Find where the given text appears and provide that cell's center as [x, y] coordinate. 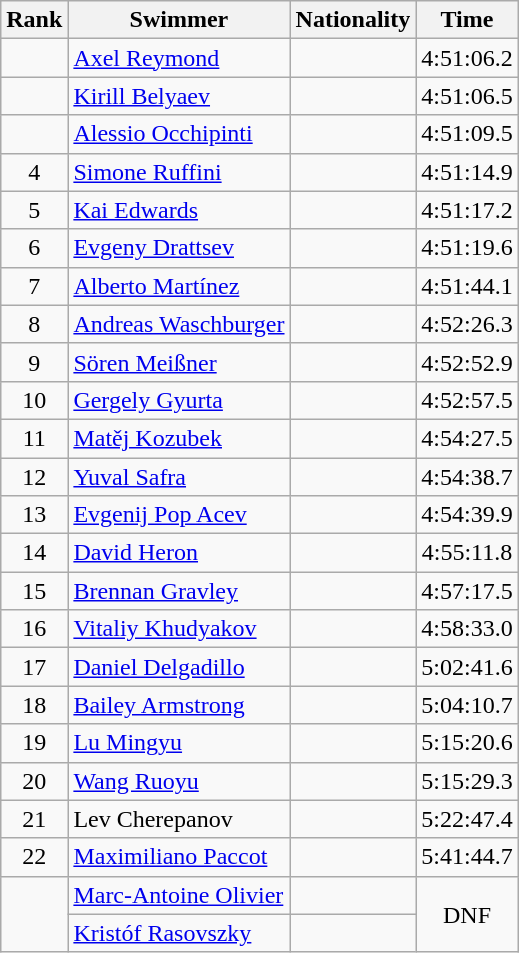
4:51:06.5 [467, 96]
Time [467, 20]
Bailey Armstrong [179, 705]
Brennan Gravley [179, 591]
Andreas Waschburger [179, 324]
4:51:17.2 [467, 210]
22 [34, 857]
Yuval Safra [179, 477]
4:51:09.5 [467, 134]
5:04:10.7 [467, 705]
4:54:39.9 [467, 515]
4:51:44.1 [467, 286]
Nationality [353, 20]
20 [34, 781]
13 [34, 515]
DNF [467, 914]
Kai Edwards [179, 210]
Kristóf Rasovszky [179, 933]
4:54:27.5 [467, 438]
Axel Reymond [179, 58]
4:57:17.5 [467, 591]
14 [34, 553]
5:02:41.6 [467, 667]
19 [34, 743]
5:41:44.7 [467, 857]
15 [34, 591]
Maximiliano Paccot [179, 857]
9 [34, 362]
4:51:06.2 [467, 58]
Lev Cherepanov [179, 819]
4:55:11.8 [467, 553]
Vitaliy Khudyakov [179, 629]
5:15:29.3 [467, 781]
Gergely Gyurta [179, 400]
David Heron [179, 553]
7 [34, 286]
4:52:26.3 [467, 324]
Sören Meißner [179, 362]
4:51:14.9 [467, 172]
18 [34, 705]
Simone Ruffini [179, 172]
17 [34, 667]
21 [34, 819]
Alessio Occhipinti [179, 134]
5:15:20.6 [467, 743]
Evgenij Pop Acev [179, 515]
Swimmer [179, 20]
Wang Ruoyu [179, 781]
11 [34, 438]
10 [34, 400]
Matěj Kozubek [179, 438]
Alberto Martínez [179, 286]
Lu Mingyu [179, 743]
4:52:57.5 [467, 400]
4:58:33.0 [467, 629]
4 [34, 172]
4:51:19.6 [467, 248]
Rank [34, 20]
Evgeny Drattsev [179, 248]
Marc-Antoine Olivier [179, 895]
5 [34, 210]
5:22:47.4 [467, 819]
12 [34, 477]
8 [34, 324]
16 [34, 629]
4:54:38.7 [467, 477]
Kirill Belyaev [179, 96]
4:52:52.9 [467, 362]
6 [34, 248]
Daniel Delgadillo [179, 667]
